Capture the cell that displays the provided text and extract its (x, y) central coordinate. 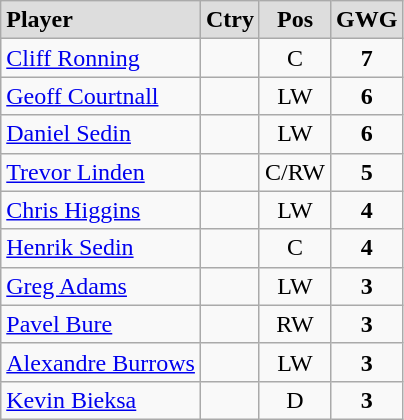
7 (367, 58)
RW (294, 324)
Henrik Sedin (101, 248)
Geoff Courtnall (101, 96)
5 (367, 172)
Cliff Ronning (101, 58)
Pos (294, 20)
Pavel Bure (101, 324)
Ctry (230, 20)
GWG (367, 20)
D (294, 400)
C/RW (294, 172)
Chris Higgins (101, 210)
Alexandre Burrows (101, 362)
Player (101, 20)
Daniel Sedin (101, 134)
Kevin Bieksa (101, 400)
Greg Adams (101, 286)
Trevor Linden (101, 172)
